Output the [x, y] coordinate of the center of the cell containing the given text.  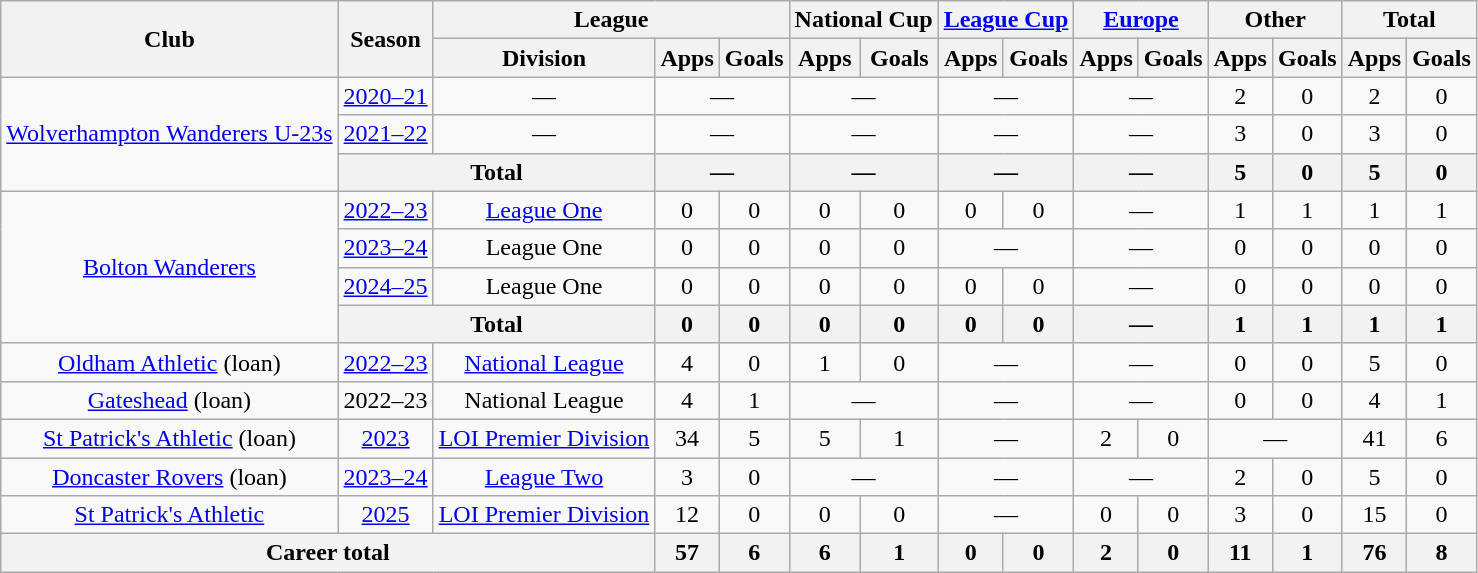
15 [1374, 515]
Season [386, 39]
St Patrick's Athletic (loan) [170, 438]
Gateshead (loan) [170, 400]
2024–25 [386, 286]
Europe [1141, 20]
Oldham Athletic (loan) [170, 362]
Other [1275, 20]
41 [1374, 438]
76 [1374, 553]
League Cup [1006, 20]
League Two [544, 477]
Wolverhampton Wanderers U-23s [170, 134]
57 [687, 553]
2023 [386, 438]
Division [544, 58]
12 [687, 515]
Club [170, 39]
St Patrick's Athletic [170, 515]
11 [1240, 553]
2021–22 [386, 134]
8 [1442, 553]
Doncaster Rovers (loan) [170, 477]
Career total [328, 553]
Bolton Wanderers [170, 267]
National Cup [864, 20]
34 [687, 438]
2020–21 [386, 96]
League [611, 20]
2025 [386, 515]
